Capture the cell that displays the provided text and extract its (x, y) central coordinate. 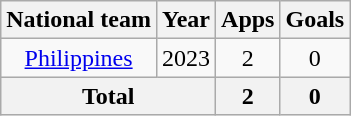
Total (108, 96)
2023 (186, 58)
Apps (248, 20)
Year (186, 20)
National team (79, 20)
Philippines (79, 58)
Goals (315, 20)
